Detect which cell encompasses the target text, then output its [x, y] center coordinate. 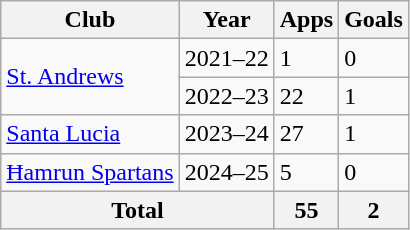
27 [306, 134]
22 [306, 96]
St. Andrews [90, 77]
2023–24 [226, 134]
Total [138, 210]
Apps [306, 20]
Club [90, 20]
2 [374, 210]
Year [226, 20]
2021–22 [226, 58]
Santa Lucia [90, 134]
5 [306, 172]
2024–25 [226, 172]
Goals [374, 20]
2022–23 [226, 96]
55 [306, 210]
Ħamrun Spartans [90, 172]
